Detect which cell encompasses the target text, then output its [X, Y] center coordinate. 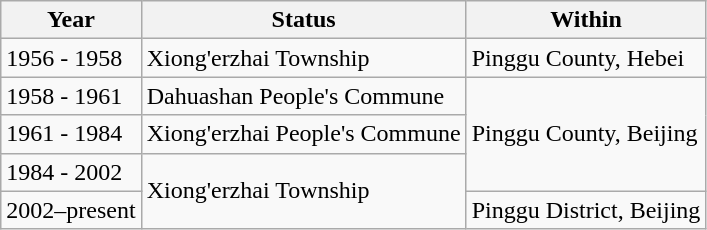
Pinggu District, Beijing [586, 210]
Status [304, 20]
Pinggu County, Beijing [586, 134]
1984 - 2002 [71, 172]
Pinggu County, Hebei [586, 58]
Within [586, 20]
1958 - 1961 [71, 96]
1961 - 1984 [71, 134]
1956 - 1958 [71, 58]
2002–present [71, 210]
Dahuashan People's Commune [304, 96]
Xiong'erzhai People's Commune [304, 134]
Year [71, 20]
